Scan for the cell matching the given text and deliver its (X, Y) coordinate at center. 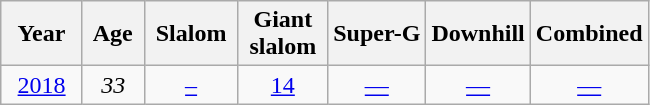
Giant slalom (283, 34)
Slalom (191, 34)
Super-G (377, 34)
14 (283, 85)
Downhill (478, 34)
33 (113, 85)
Combined (589, 34)
Age (113, 34)
Year (42, 34)
2018 (42, 85)
– (191, 85)
